For the text-containing cell, return its midpoint in (X, Y) coordinate format. 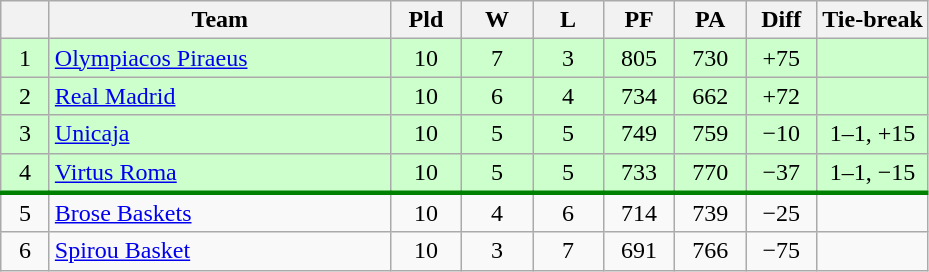
1 (26, 58)
PA (710, 20)
766 (710, 251)
730 (710, 58)
−37 (782, 173)
PF (640, 20)
734 (640, 96)
691 (640, 251)
L (568, 20)
1–1, −15 (873, 173)
Unicaja (220, 134)
Diff (782, 20)
Real Madrid (220, 96)
805 (640, 58)
−10 (782, 134)
1–1, +15 (873, 134)
Virtus Roma (220, 173)
+75 (782, 58)
714 (640, 213)
2 (26, 96)
662 (710, 96)
749 (640, 134)
+72 (782, 96)
Spirou Basket (220, 251)
733 (640, 173)
739 (710, 213)
770 (710, 173)
−25 (782, 213)
759 (710, 134)
Olympiacos Piraeus (220, 58)
W (496, 20)
Team (220, 20)
Pld (426, 20)
Tie-break (873, 20)
Brose Baskets (220, 213)
−75 (782, 251)
